Return (X, Y) of the center of cell containing provided text 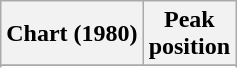
Chart (1980) (72, 34)
Peak position (189, 34)
